Identify which cell holds the provided text, then report its (X, Y) central coordinate. 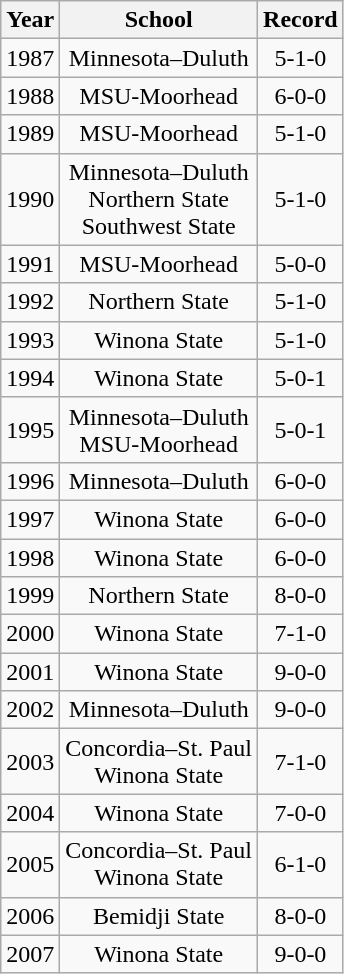
5-0-0 (301, 264)
2005 (30, 864)
6-1-0 (301, 864)
1987 (30, 58)
2006 (30, 916)
2003 (30, 762)
7-0-0 (301, 813)
2000 (30, 634)
1998 (30, 557)
1988 (30, 96)
1996 (30, 481)
1997 (30, 519)
1999 (30, 596)
1991 (30, 264)
School (159, 20)
Minnesota–DuluthNorthern StateSouthwest State (159, 199)
1989 (30, 134)
1990 (30, 199)
2001 (30, 672)
1992 (30, 302)
1994 (30, 378)
1995 (30, 430)
2002 (30, 710)
2004 (30, 813)
1993 (30, 340)
Record (301, 20)
Minnesota–DuluthMSU-Moorhead (159, 430)
Bemidji State (159, 916)
Year (30, 20)
2007 (30, 954)
